Return [x, y] of the center of cell containing provided text 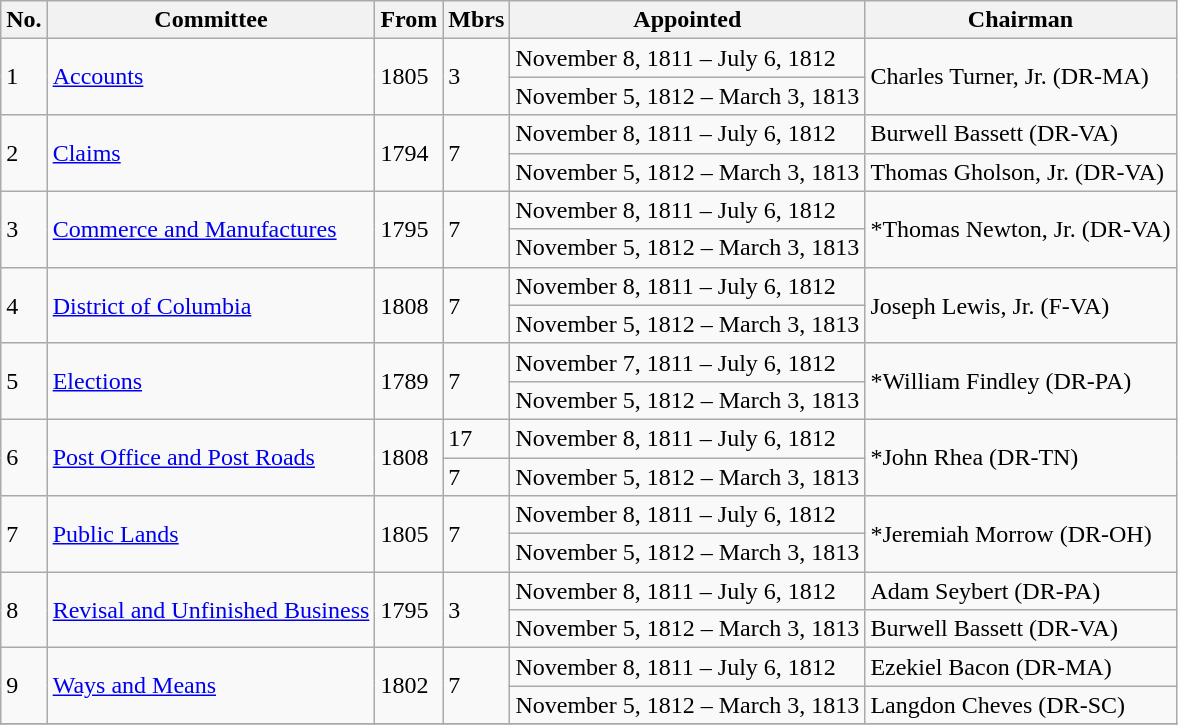
Elections [211, 381]
5 [24, 381]
Public Lands [211, 534]
*Jeremiah Morrow (DR-OH) [1020, 534]
8 [24, 610]
*William Findley (DR-PA) [1020, 381]
District of Columbia [211, 305]
Commerce and Manufactures [211, 229]
Joseph Lewis, Jr. (F-VA) [1020, 305]
1789 [409, 381]
Ways and Means [211, 686]
2 [24, 153]
6 [24, 457]
November 7, 1811 – July 6, 1812 [688, 362]
Claims [211, 153]
1 [24, 77]
17 [476, 438]
Accounts [211, 77]
9 [24, 686]
Committee [211, 20]
Adam Seybert (DR-PA) [1020, 591]
Mbrs [476, 20]
Chairman [1020, 20]
No. [24, 20]
1794 [409, 153]
*John Rhea (DR-TN) [1020, 457]
Ezekiel Bacon (DR-MA) [1020, 667]
Revisal and Unfinished Business [211, 610]
*Thomas Newton, Jr. (DR-VA) [1020, 229]
From [409, 20]
Langdon Cheves (DR-SC) [1020, 705]
4 [24, 305]
Appointed [688, 20]
Thomas Gholson, Jr. (DR-VA) [1020, 172]
1802 [409, 686]
Charles Turner, Jr. (DR-MA) [1020, 77]
Post Office and Post Roads [211, 457]
